Search for the cell housing the specified text and yield its [X, Y] center coordinate. 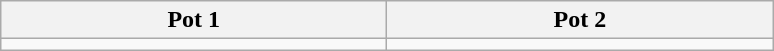
Pot 2 [580, 20]
Pot 1 [194, 20]
